Search for the cell housing the specified text and yield its (X, Y) center coordinate. 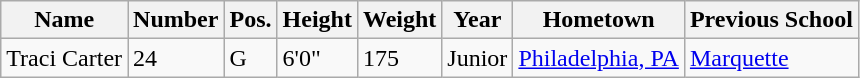
Pos. (250, 20)
Marquette (771, 58)
Year (478, 20)
Previous School (771, 20)
Philadelphia, PA (599, 58)
175 (399, 58)
Weight (399, 20)
Junior (478, 58)
Number (176, 20)
Traci Carter (64, 58)
G (250, 58)
Name (64, 20)
Hometown (599, 20)
24 (176, 58)
Height (317, 20)
6'0" (317, 58)
